Determine the [x, y] coordinate at the center of the cell enclosing the given text.  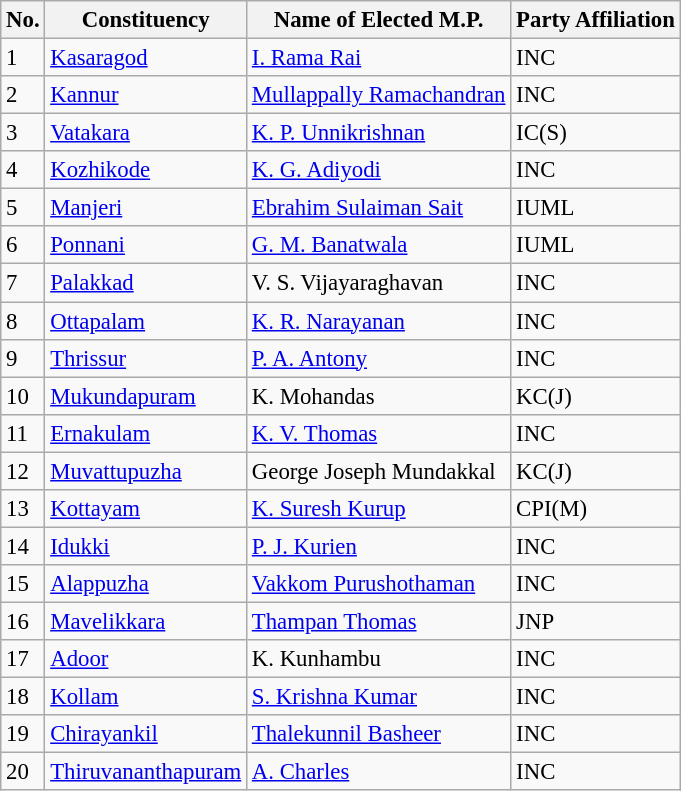
Thrissur [146, 358]
Mullappally Ramachandran [379, 95]
S. Krishna Kumar [379, 697]
K. R. Narayanan [379, 321]
11 [23, 433]
K. Suresh Kurup [379, 509]
Ebrahim Sulaiman Sait [379, 208]
8 [23, 321]
10 [23, 396]
Kasaragod [146, 58]
2 [23, 95]
Mukundapuram [146, 396]
CPI(M) [596, 509]
3 [23, 133]
Thiruvananthapuram [146, 772]
9 [23, 358]
Kollam [146, 697]
17 [23, 659]
V. S. Vijayaraghavan [379, 283]
18 [23, 697]
Constituency [146, 20]
5 [23, 208]
K. Kunhambu [379, 659]
14 [23, 546]
K. G. Adiyodi [379, 170]
Chirayankil [146, 734]
Kannur [146, 95]
No. [23, 20]
Manjeri [146, 208]
Ottapalam [146, 321]
K. P. Unnikrishnan [379, 133]
Ernakulam [146, 433]
Name of Elected M.P. [379, 20]
P. A. Antony [379, 358]
13 [23, 509]
Muvattupuzha [146, 471]
Palakkad [146, 283]
Thampan Thomas [379, 621]
P. J. Kurien [379, 546]
Kottayam [146, 509]
1 [23, 58]
I. Rama Rai [379, 58]
Adoor [146, 659]
JNP [596, 621]
15 [23, 584]
K. Mohandas [379, 396]
12 [23, 471]
IC(S) [596, 133]
Kozhikode [146, 170]
4 [23, 170]
George Joseph Mundakkal [379, 471]
Vatakara [146, 133]
Vakkom Purushothaman [379, 584]
K. V. Thomas [379, 433]
16 [23, 621]
Alappuzha [146, 584]
Thalekunnil Basheer [379, 734]
7 [23, 283]
Party Affiliation [596, 20]
A. Charles [379, 772]
20 [23, 772]
Ponnani [146, 245]
Idukki [146, 546]
G. M. Banatwala [379, 245]
6 [23, 245]
Mavelikkara [146, 621]
19 [23, 734]
